Search for the cell housing the specified text and yield its (X, Y) center coordinate. 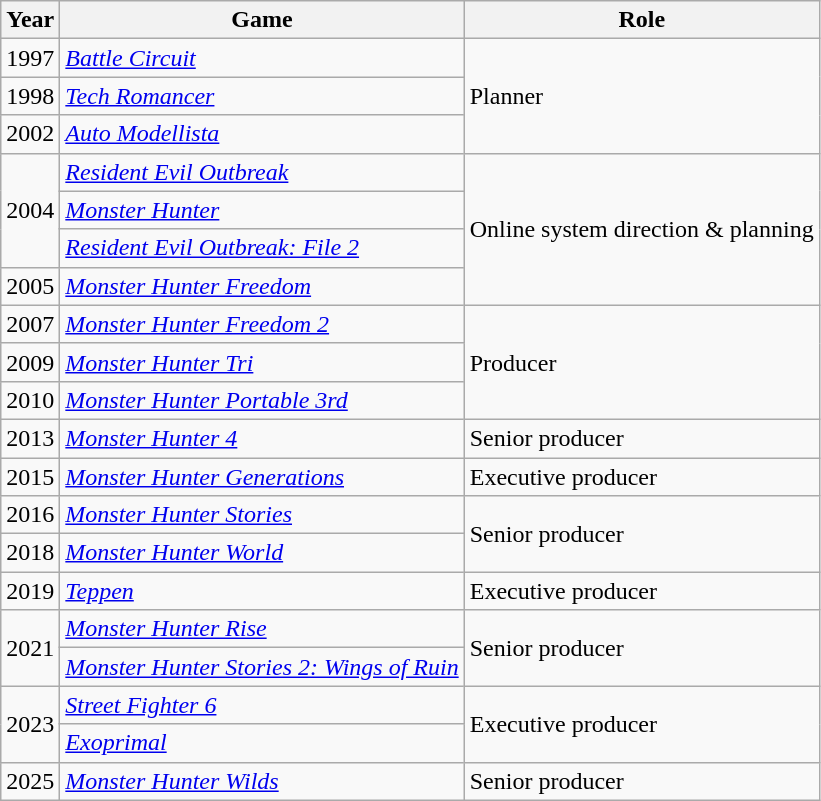
2004 (30, 210)
1998 (30, 96)
Monster Hunter Rise (262, 629)
2015 (30, 477)
2025 (30, 781)
2016 (30, 515)
2021 (30, 648)
Teppen (262, 591)
Monster Hunter Tri (262, 362)
2013 (30, 438)
Producer (642, 362)
2018 (30, 553)
Year (30, 20)
2023 (30, 724)
Resident Evil Outbreak: File 2 (262, 248)
Monster Hunter Stories 2: Wings of Ruin (262, 667)
Battle Circuit (262, 58)
Monster Hunter Generations (262, 477)
Planner (642, 96)
Exoprimal (262, 743)
2010 (30, 400)
2002 (30, 134)
Tech Romancer (262, 96)
2005 (30, 286)
Street Fighter 6 (262, 705)
1997 (30, 58)
2019 (30, 591)
Monster Hunter World (262, 553)
Monster Hunter (262, 210)
Monster Hunter Wilds (262, 781)
Resident Evil Outbreak (262, 172)
Monster Hunter Freedom 2 (262, 324)
Monster Hunter 4 (262, 438)
Monster Hunter Freedom (262, 286)
Monster Hunter Portable 3rd (262, 400)
Monster Hunter Stories (262, 515)
2009 (30, 362)
2007 (30, 324)
Role (642, 20)
Auto Modellista (262, 134)
Game (262, 20)
Online system direction & planning (642, 229)
